Search for the cell housing the specified text and yield its [X, Y] center coordinate. 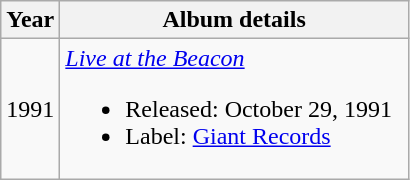
Live at the BeaconReleased: October 29, 1991Label: Giant Records [234, 109]
Album details [234, 20]
Year [30, 20]
1991 [30, 109]
